Determine the [x, y] coordinate at the center of the cell enclosing the given text.  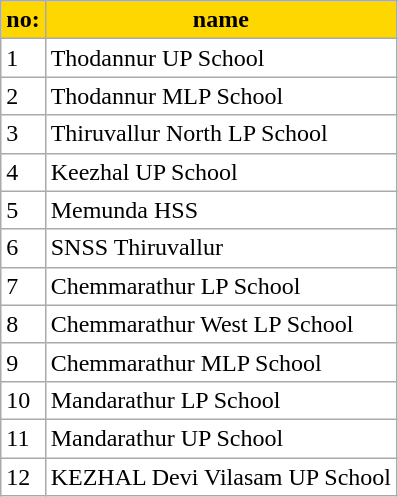
Chemmarathur West LP School [220, 324]
Thiruvallur North LP School [220, 134]
3 [23, 134]
Thodannur UP School [220, 58]
2 [23, 96]
4 [23, 172]
Chemmarathur MLP School [220, 362]
12 [23, 477]
11 [23, 438]
SNSS Thiruvallur [220, 248]
Mandarathur LP School [220, 400]
8 [23, 324]
6 [23, 248]
KEZHAL Devi Vilasam UP School [220, 477]
no: [23, 20]
9 [23, 362]
Chemmarathur LP School [220, 286]
10 [23, 400]
name [220, 20]
1 [23, 58]
7 [23, 286]
Thodannur MLP School [220, 96]
5 [23, 210]
Keezhal UP School [220, 172]
Memunda HSS [220, 210]
Mandarathur UP School [220, 438]
